From the cell containing the given text, extract its center point as (x, y) coordinate. 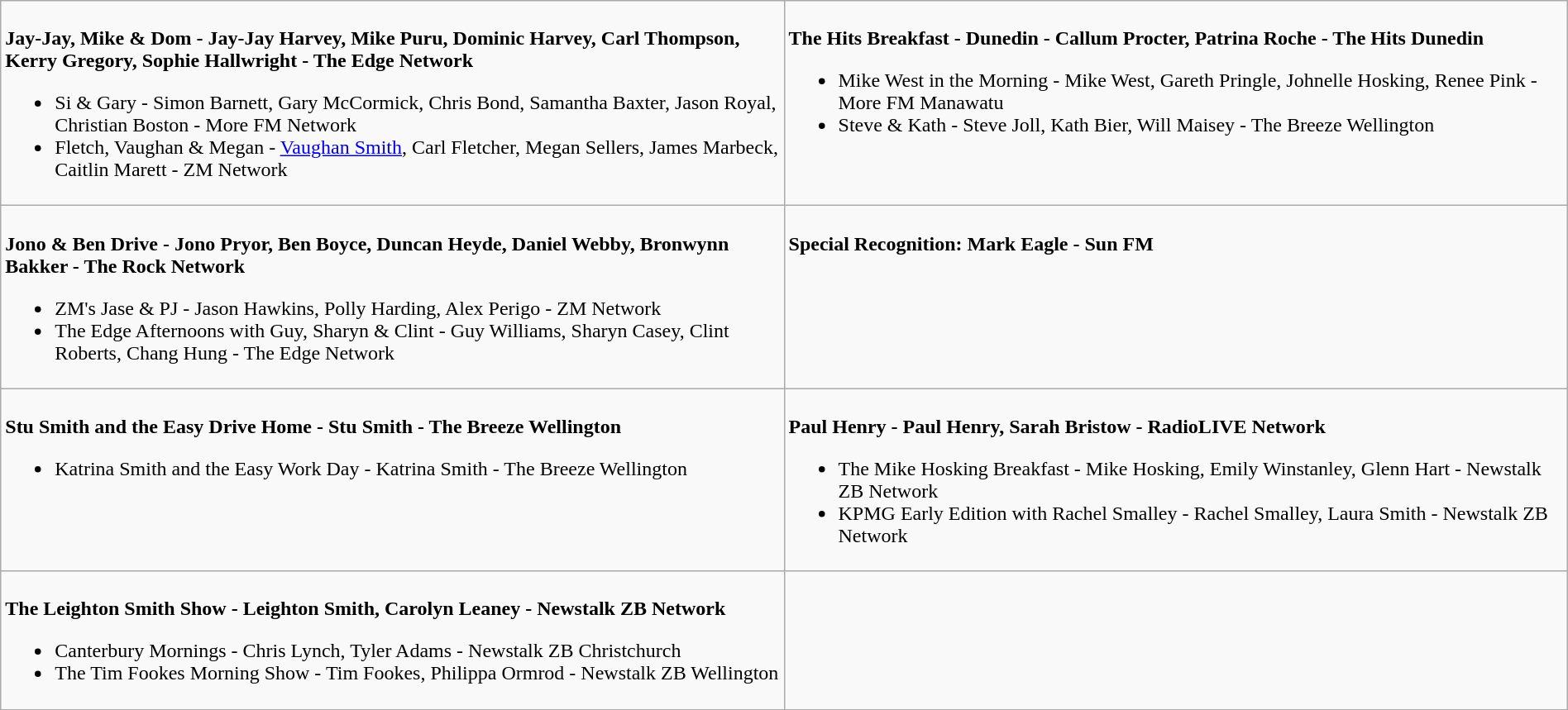
Special Recognition: Mark Eagle - Sun FM (1176, 298)
Stu Smith and the Easy Drive Home - Stu Smith - The Breeze WellingtonKatrina Smith and the Easy Work Day - Katrina Smith - The Breeze Wellington (392, 479)
